Determine the [x, y] coordinate at the center of the cell enclosing the given text.  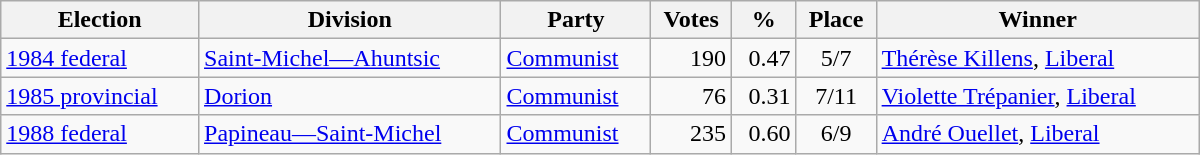
Thérèse Killens, Liberal [1038, 58]
Dorion [350, 96]
Division [350, 20]
0.47 [764, 58]
Saint-Michel—Ahuntsic [350, 58]
Winner [1038, 20]
Place [836, 20]
0.60 [764, 134]
Violette Trépanier, Liberal [1038, 96]
1988 federal [100, 134]
Election [100, 20]
5/7 [836, 58]
76 [692, 96]
235 [692, 134]
Votes [692, 20]
% [764, 20]
1985 provincial [100, 96]
Party [576, 20]
André Ouellet, Liberal [1038, 134]
1984 federal [100, 58]
Papineau—Saint-Michel [350, 134]
190 [692, 58]
7/11 [836, 96]
0.31 [764, 96]
6/9 [836, 134]
